Scan for the cell matching the given text and deliver its (X, Y) coordinate at center. 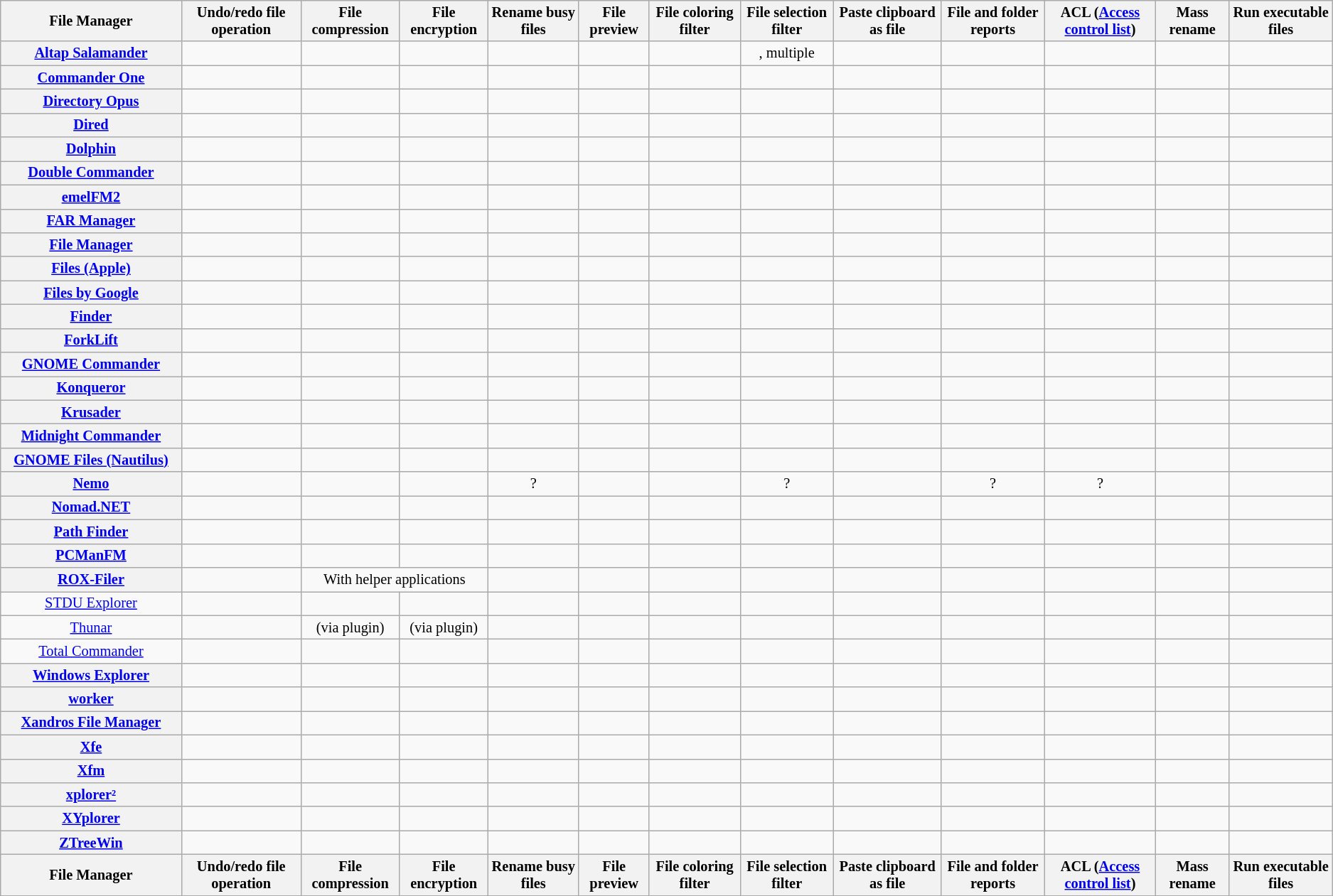
ZTreeWin (91, 843)
With helper applications (394, 579)
Thunar (91, 627)
Files by Google (91, 293)
PCManFM (91, 556)
xplorer² (91, 794)
Windows Explorer (91, 675)
Dired (91, 125)
Nomad.NET (91, 507)
Finder (91, 316)
STDU Explorer (91, 603)
Konqueror (91, 388)
Xandros File Manager (91, 723)
XYplorer (91, 819)
Midnight Commander (91, 436)
GNOME Files (Nautilus) (91, 460)
Nemo (91, 484)
Files (Apple) (91, 269)
ROX-Filer (91, 579)
emelFM2 (91, 197)
Xfe (91, 747)
worker (91, 699)
Altap Salamander (91, 53)
Commander One (91, 77)
Path Finder (91, 531)
Krusader (91, 412)
Xfm (91, 771)
Total Commander (91, 651)
Double Commander (91, 173)
FAR Manager (91, 221)
, multiple (786, 53)
Directory Opus (91, 101)
Dolphin (91, 149)
GNOME Commander (91, 365)
ForkLift (91, 340)
